Provide the (x, y) coordinate of the cell's center where the given text is located.  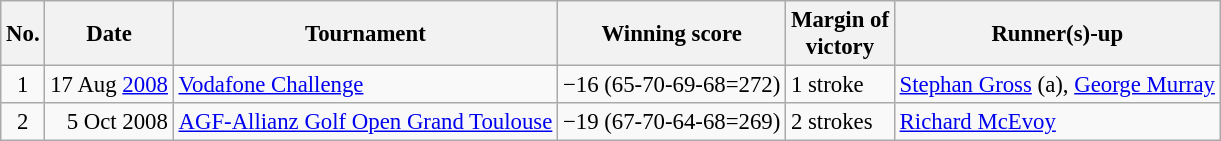
Date (109, 34)
17 Aug 2008 (109, 85)
AGF-Allianz Golf Open Grand Toulouse (365, 122)
−19 (67-70-64-68=269) (672, 122)
No. (23, 34)
2 strokes (840, 122)
Tournament (365, 34)
5 Oct 2008 (109, 122)
−16 (65-70-69-68=272) (672, 85)
Runner(s)-up (1057, 34)
Vodafone Challenge (365, 85)
Winning score (672, 34)
1 stroke (840, 85)
Stephan Gross (a), George Murray (1057, 85)
1 (23, 85)
2 (23, 122)
Margin ofvictory (840, 34)
Richard McEvoy (1057, 122)
